Scan for the cell matching the given text and deliver its (X, Y) coordinate at center. 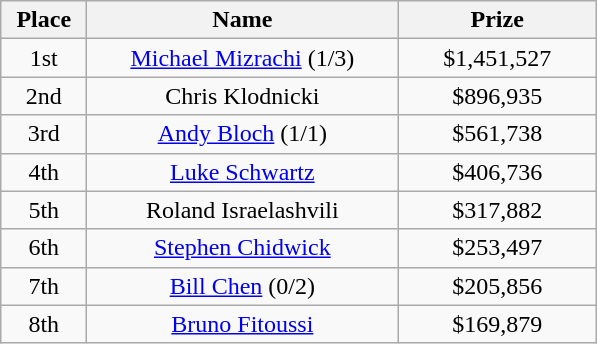
Place (44, 20)
Luke Schwartz (242, 172)
Stephen Chidwick (242, 248)
6th (44, 248)
$317,882 (498, 210)
Michael Mizrachi (1/3) (242, 58)
$1,451,527 (498, 58)
Chris Klodnicki (242, 96)
Andy Bloch (1/1) (242, 134)
Prize (498, 20)
$205,856 (498, 286)
7th (44, 286)
8th (44, 324)
$253,497 (498, 248)
1st (44, 58)
Name (242, 20)
3rd (44, 134)
Bruno Fitoussi (242, 324)
$561,738 (498, 134)
$406,736 (498, 172)
$169,879 (498, 324)
Bill Chen (0/2) (242, 286)
4th (44, 172)
Roland Israelashvili (242, 210)
$896,935 (498, 96)
5th (44, 210)
2nd (44, 96)
